Determine the [x, y] coordinate at the center of the cell enclosing the given text.  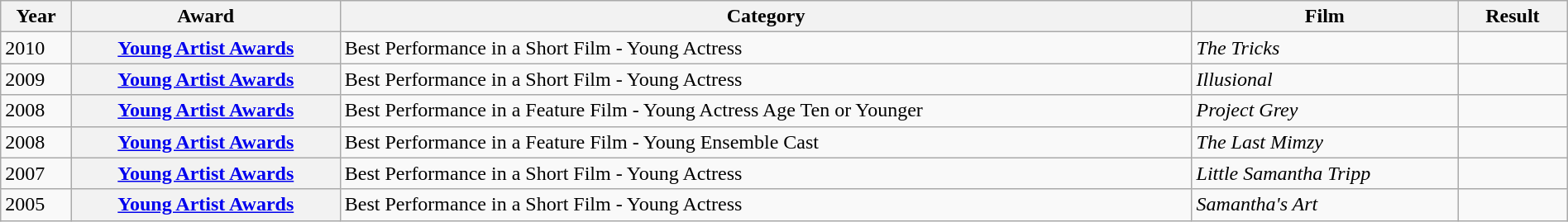
2005 [36, 205]
The Last Mimzy [1325, 142]
Little Samantha Tripp [1325, 173]
2010 [36, 48]
Best Performance in a Feature Film - Young Ensemble Cast [766, 142]
Award [205, 17]
Best Performance in a Feature Film - Young Actress Age Ten or Younger [766, 111]
Illusional [1325, 79]
The Tricks [1325, 48]
Samantha's Art [1325, 205]
Film [1325, 17]
2007 [36, 173]
2009 [36, 79]
Project Grey [1325, 111]
Category [766, 17]
Year [36, 17]
Result [1513, 17]
